Return the [X, Y] coordinate for the center point of the cell that contains the specified text.  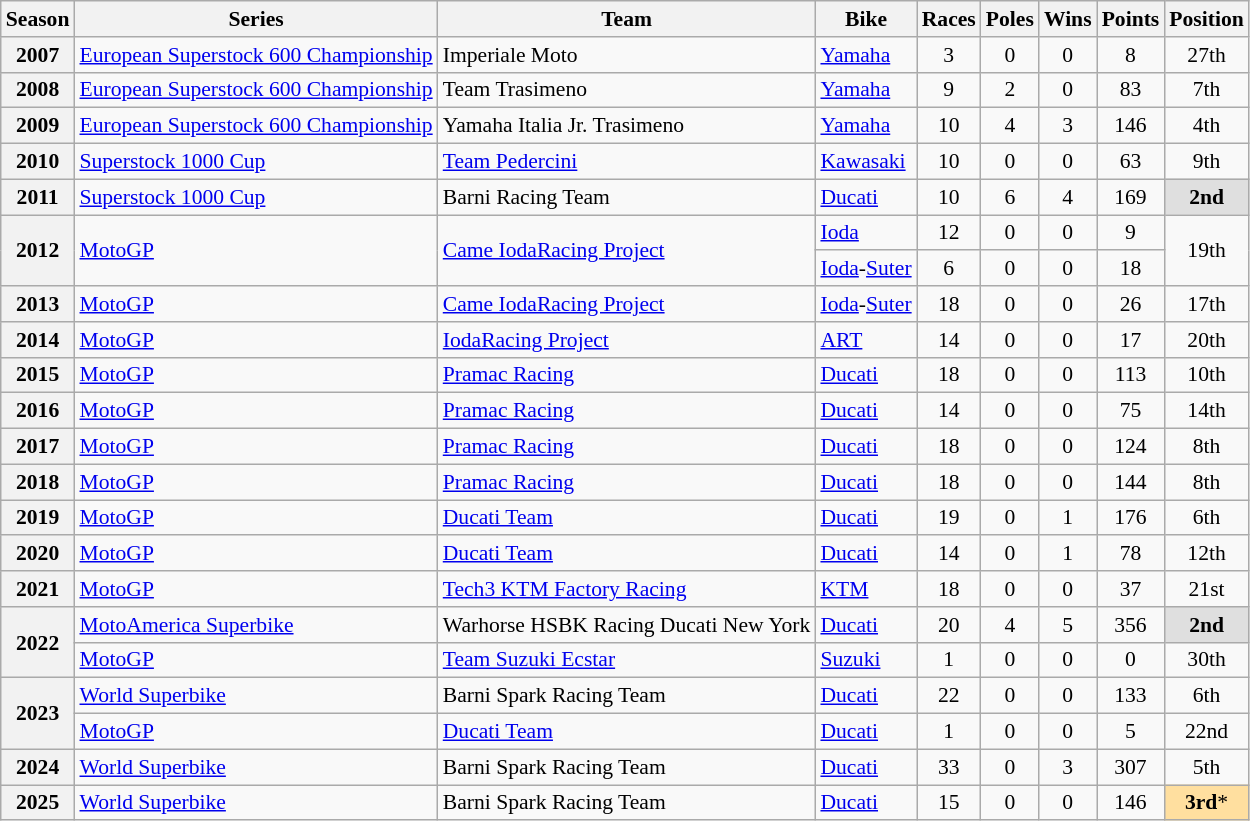
2025 [38, 803]
Season [38, 19]
2014 [38, 340]
19th [1206, 250]
113 [1131, 375]
9th [1206, 162]
27th [1206, 55]
2017 [38, 447]
Points [1131, 19]
21st [1206, 589]
Imperiale Moto [627, 55]
Team Pedercini [627, 162]
30th [1206, 660]
37 [1131, 589]
2019 [38, 518]
2009 [38, 126]
Team [627, 19]
33 [949, 767]
2007 [38, 55]
144 [1131, 482]
2020 [38, 554]
2012 [38, 250]
22nd [1206, 732]
Team Trasimeno [627, 90]
2022 [38, 642]
307 [1131, 767]
Team Suzuki Ecstar [627, 660]
17 [1131, 340]
75 [1131, 411]
2011 [38, 197]
2008 [38, 90]
133 [1131, 696]
5th [1206, 767]
2016 [38, 411]
26 [1131, 304]
Ioda [866, 233]
2010 [38, 162]
2023 [38, 714]
17th [1206, 304]
Yamaha Italia Jr. Trasimeno [627, 126]
78 [1131, 554]
20th [1206, 340]
2015 [38, 375]
2 [1010, 90]
176 [1131, 518]
2013 [38, 304]
20 [949, 625]
2024 [38, 767]
356 [1131, 625]
Bike [866, 19]
KTM [866, 589]
2021 [38, 589]
IodaRacing Project [627, 340]
7th [1206, 90]
8 [1131, 55]
14th [1206, 411]
19 [949, 518]
169 [1131, 197]
Poles [1010, 19]
Kawasaki [866, 162]
10th [1206, 375]
22 [949, 696]
Suzuki [866, 660]
Warhorse HSBK Racing Ducati New York [627, 625]
MotoAmerica Superbike [256, 625]
12 [949, 233]
ART [866, 340]
4th [1206, 126]
83 [1131, 90]
Tech3 KTM Factory Racing [627, 589]
2018 [38, 482]
Series [256, 19]
15 [949, 803]
3rd* [1206, 803]
63 [1131, 162]
Barni Racing Team [627, 197]
Position [1206, 19]
Races [949, 19]
124 [1131, 447]
Wins [1068, 19]
12th [1206, 554]
